Determine the [X, Y] coordinate at the center of the cell enclosing the given text.  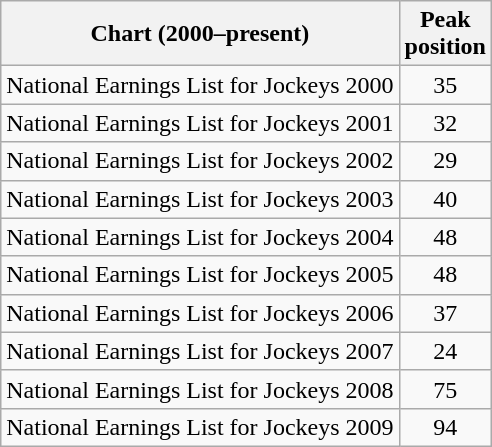
National Earnings List for Jockeys 2007 [200, 351]
National Earnings List for Jockeys 2000 [200, 85]
40 [445, 199]
National Earnings List for Jockeys 2003 [200, 199]
75 [445, 389]
Chart (2000–present) [200, 34]
National Earnings List for Jockeys 2005 [200, 275]
National Earnings List for Jockeys 2006 [200, 313]
24 [445, 351]
Peakposition [445, 34]
35 [445, 85]
37 [445, 313]
National Earnings List for Jockeys 2008 [200, 389]
29 [445, 161]
32 [445, 123]
National Earnings List for Jockeys 2009 [200, 427]
National Earnings List for Jockeys 2001 [200, 123]
94 [445, 427]
National Earnings List for Jockeys 2002 [200, 161]
National Earnings List for Jockeys 2004 [200, 237]
